Return (x, y) of the center of cell containing provided text 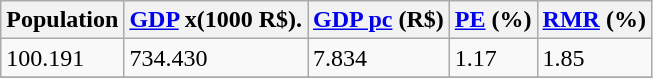
GDP pc (R$) (379, 20)
GDP x(1000 R$). (216, 20)
1.17 (493, 58)
734.430 (216, 58)
1.85 (594, 58)
RMR (%) (594, 20)
Population (62, 20)
7.834 (379, 58)
PE (%) (493, 20)
100.191 (62, 58)
